From the cell containing the given text, extract its center point as (X, Y) coordinate. 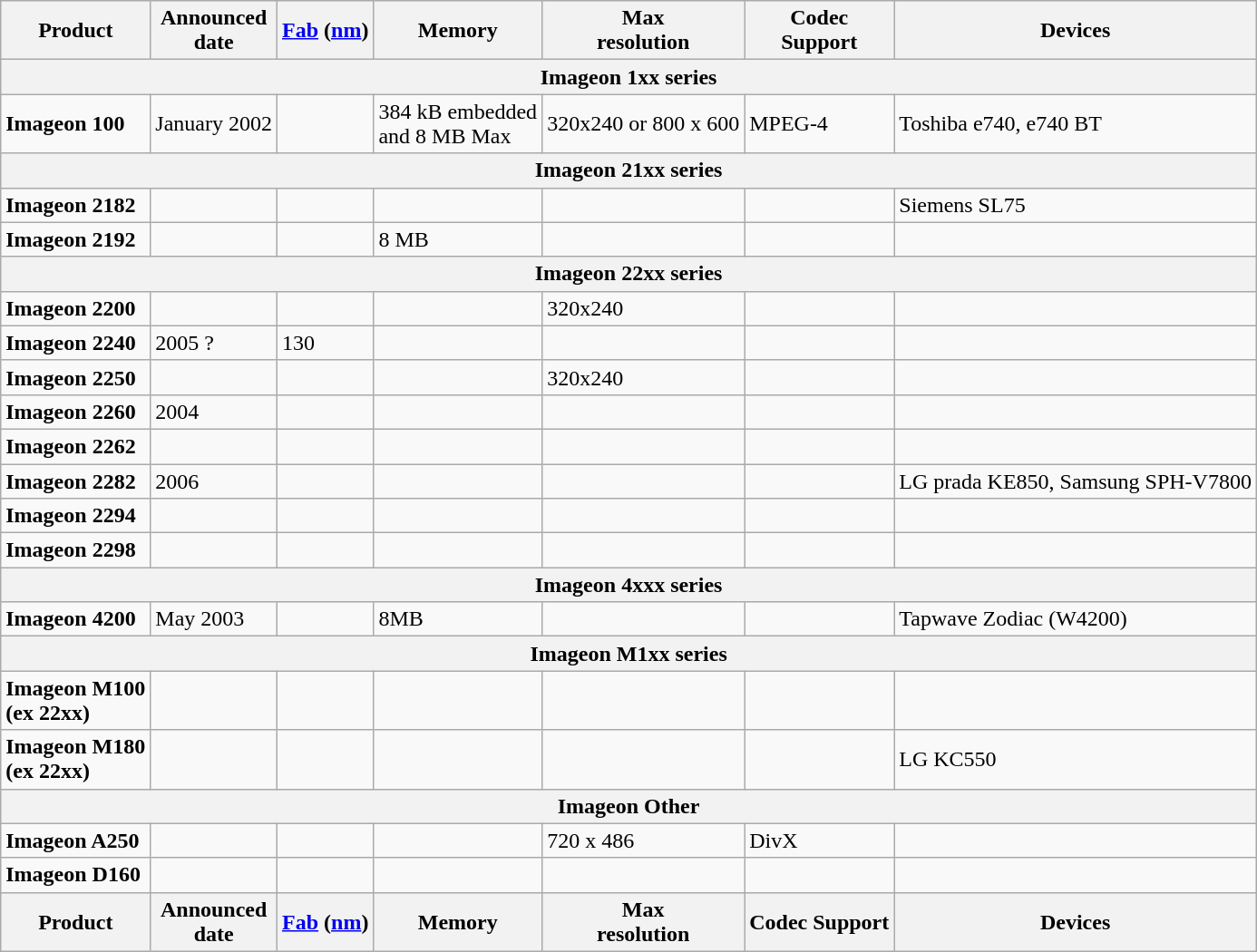
Imageon 2240 (76, 343)
Imageon M100(ex 22xx) (76, 700)
320x240 or 800 x 600 (644, 123)
Imageon 2282 (76, 481)
Imageon 2200 (76, 308)
130 (326, 343)
Imageon 2294 (76, 516)
Imageon 2262 (76, 446)
Imageon 1xx series (629, 77)
January 2002 (214, 123)
Toshiba e740, e740 BT (1076, 123)
DivX (820, 840)
LG prada KE850, Samsung SPH-V7800 (1076, 481)
2006 (214, 481)
Imageon A250 (76, 840)
2004 (214, 412)
CodecSupport (820, 31)
LG KC550 (1076, 760)
May 2003 (214, 619)
Imageon 100 (76, 123)
Imageon 4xxx series (629, 585)
384 kB embeddedand 8 MB Max (458, 123)
Imageon M1xx series (629, 654)
Imageon 4200 (76, 619)
Imageon 2250 (76, 377)
Imageon 2298 (76, 550)
Codec Support (820, 921)
Imageon 22xx series (629, 274)
MPEG-4 (820, 123)
8MB (458, 619)
Tapwave Zodiac (W4200) (1076, 619)
Siemens SL75 (1076, 205)
8 MB (458, 239)
Imageon 2182 (76, 205)
Imageon D160 (76, 875)
Imageon 21xx series (629, 170)
Imageon 2192 (76, 239)
Imageon M180(ex 22xx) (76, 760)
720 x 486 (644, 840)
Imageon Other (629, 806)
Imageon 2260 (76, 412)
2005 ? (214, 343)
